Identify which cell holds the provided text, then report its [X, Y] central coordinate. 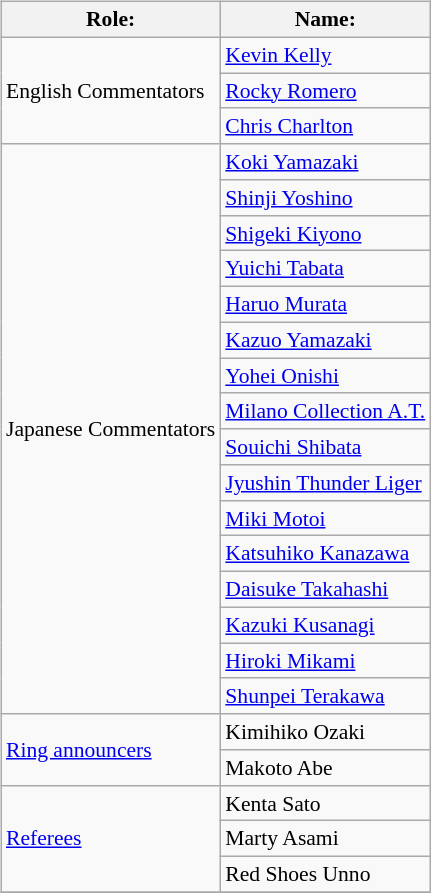
Miki Motoi [325, 518]
Kazuo Yamazaki [325, 340]
Ring announcers [110, 750]
Koki Yamazaki [325, 162]
Kimihiko Ozaki [325, 732]
Name: [325, 20]
Referees [110, 838]
Shunpei Terakawa [325, 696]
Role: [110, 20]
Chris Charlton [325, 126]
Rocky Romero [325, 91]
English Commentators [110, 90]
Souichi Shibata [325, 447]
Haruo Murata [325, 305]
Japanese Commentators [110, 429]
Kazuki Kusanagi [325, 625]
Yohei Onishi [325, 376]
Shinji Yoshino [325, 198]
Kevin Kelly [325, 55]
Daisuke Takahashi [325, 590]
Kenta Sato [325, 803]
Shigeki Kiyono [325, 233]
Katsuhiko Kanazawa [325, 554]
Makoto Abe [325, 768]
Jyushin Thunder Liger [325, 483]
Milano Collection A.T. [325, 411]
Marty Asami [325, 839]
Yuichi Tabata [325, 269]
Hiroki Mikami [325, 661]
Red Shoes Unno [325, 875]
